From the cell containing the given text, extract its center point as (x, y) coordinate. 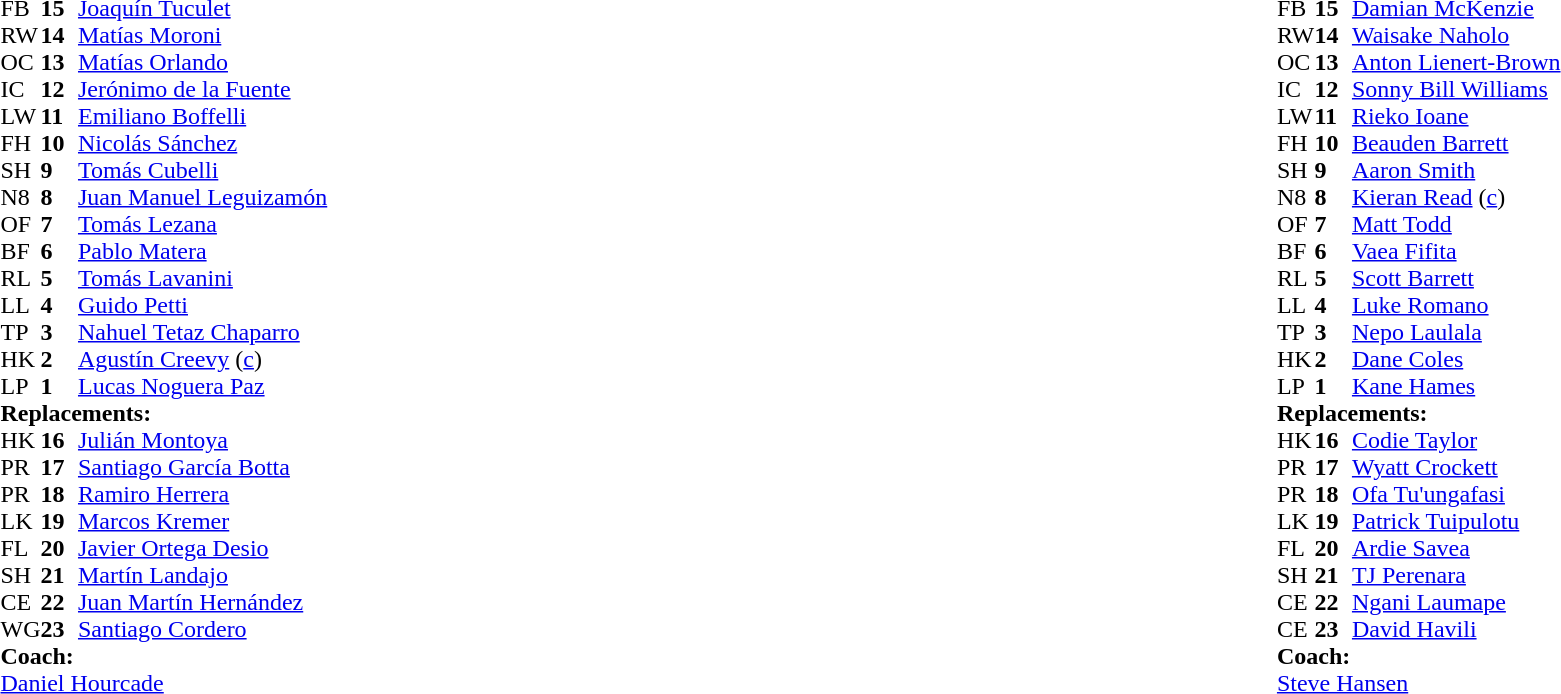
Patrick Tuipulotu (1456, 522)
Matías Moroni (202, 36)
Matt Todd (1456, 224)
David Havili (1456, 630)
Rieko Ioane (1456, 116)
Nahuel Tetaz Chaparro (202, 332)
Juan Martín Hernández (202, 602)
Luke Romano (1456, 306)
Tomás Lezana (202, 224)
Tomás Cubelli (202, 170)
Jerónimo de la Fuente (202, 90)
Codie Taylor (1456, 440)
Nepo Laulala (1456, 332)
Ofa Tu'ungafasi (1456, 494)
Dane Coles (1456, 360)
Pablo Matera (202, 252)
Santiago Cordero (202, 630)
WG (20, 630)
Anton Lienert-Brown (1456, 62)
Vaea Fifita (1456, 252)
Guido Petti (202, 306)
Ardie Savea (1456, 548)
Martín Landajo (202, 576)
Ngani Laumape (1456, 602)
Marcos Kremer (202, 522)
Matías Orlando (202, 62)
Agustín Creevy (c) (202, 360)
Emiliano Boffelli (202, 116)
Lucas Noguera Paz (202, 386)
Sonny Bill Williams (1456, 90)
Santiago García Botta (202, 468)
Aaron Smith (1456, 170)
Scott Barrett (1456, 278)
Waisake Naholo (1456, 36)
Juan Manuel Leguizamón (202, 198)
Nicolás Sánchez (202, 144)
Kieran Read (c) (1456, 198)
Julián Montoya (202, 440)
Kane Hames (1456, 386)
TJ Perenara (1456, 576)
Wyatt Crockett (1456, 468)
Tomás Lavanini (202, 278)
Beauden Barrett (1456, 144)
Javier Ortega Desio (202, 548)
Ramiro Herrera (202, 494)
